Pinpoint the cell where the given text exists, returning its (X, Y) midpoint coordinate. 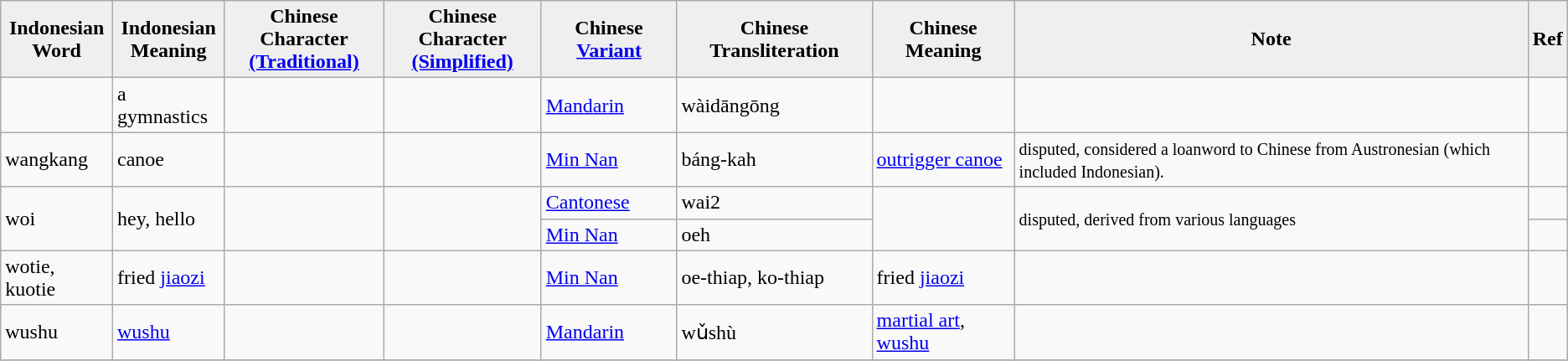
oeh (774, 235)
disputed, derived from various languages (1271, 219)
Note (1271, 39)
oe-thiap, ko-thiap (774, 278)
wotie, kuotie (57, 278)
Indonesian Word (57, 39)
hey, hello (169, 219)
a gymnastics (169, 106)
wangkang (57, 159)
canoe (169, 159)
báng-kah (774, 159)
wǔshù (774, 332)
Ref (1548, 39)
disputed, considered a loanword to Chinese from Austronesian (which included Indonesian). (1271, 159)
Indonesian Meaning (169, 39)
Chinese Character (Traditional) (304, 39)
Chinese Transliteration (774, 39)
wàidāngōng (774, 106)
outrigger canoe (943, 159)
Chinese Meaning (943, 39)
Chinese Variant (609, 39)
martial art, wushu (943, 332)
wai2 (774, 203)
Cantonese (609, 203)
woi (57, 219)
Chinese Character (Simplified) (462, 39)
